Output the [X, Y] coordinate of the center of the cell containing the given text.  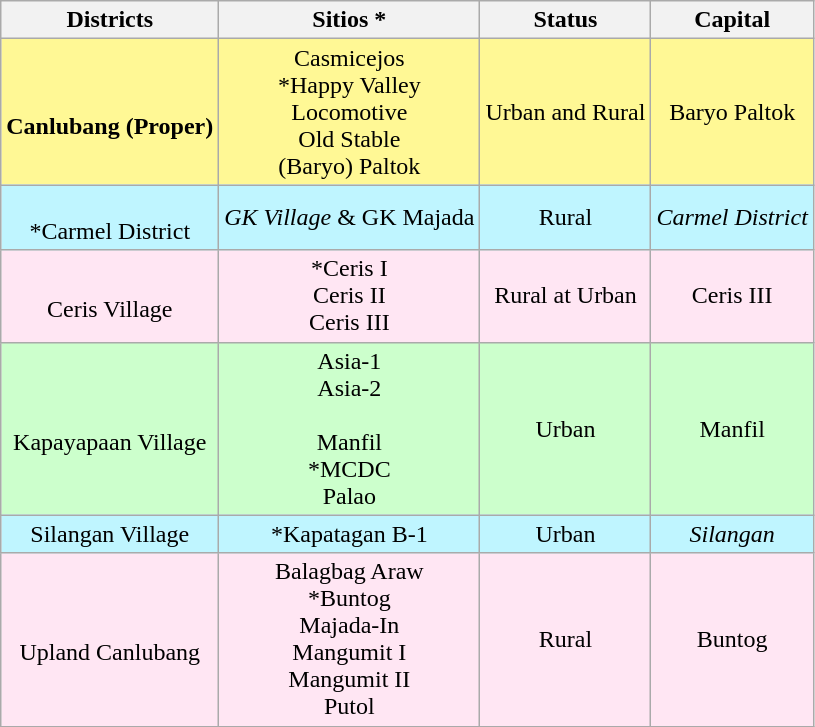
Rural at Urban [566, 296]
Urban and Rural [566, 112]
*Ceris ICeris IICeris III [350, 296]
Buntog [732, 640]
Canlubang (Proper) [110, 112]
*Kapatagan B-1 [350, 534]
Ceris III [732, 296]
Baryo Paltok [732, 112]
Kapayapaan Village [110, 428]
Districts [110, 20]
Status [566, 20]
*Carmel District [110, 218]
Silangan [732, 534]
Asia-1Asia-2Manfil*MCDCPalao [350, 428]
Casmicejos*Happy ValleyLocomotiveOld Stable(Baryo) Paltok [350, 112]
Upland Canlubang [110, 640]
GK Village & GK Majada [350, 218]
Sitios * [350, 20]
Silangan Village [110, 534]
Carmel District [732, 218]
Capital [732, 20]
Ceris Village [110, 296]
Manfil [732, 428]
Balagbag Araw*BuntogMajada-InMangumit IMangumit IIPutol [350, 640]
